Locate the cell with the specified text and output its (X, Y) center coordinate. 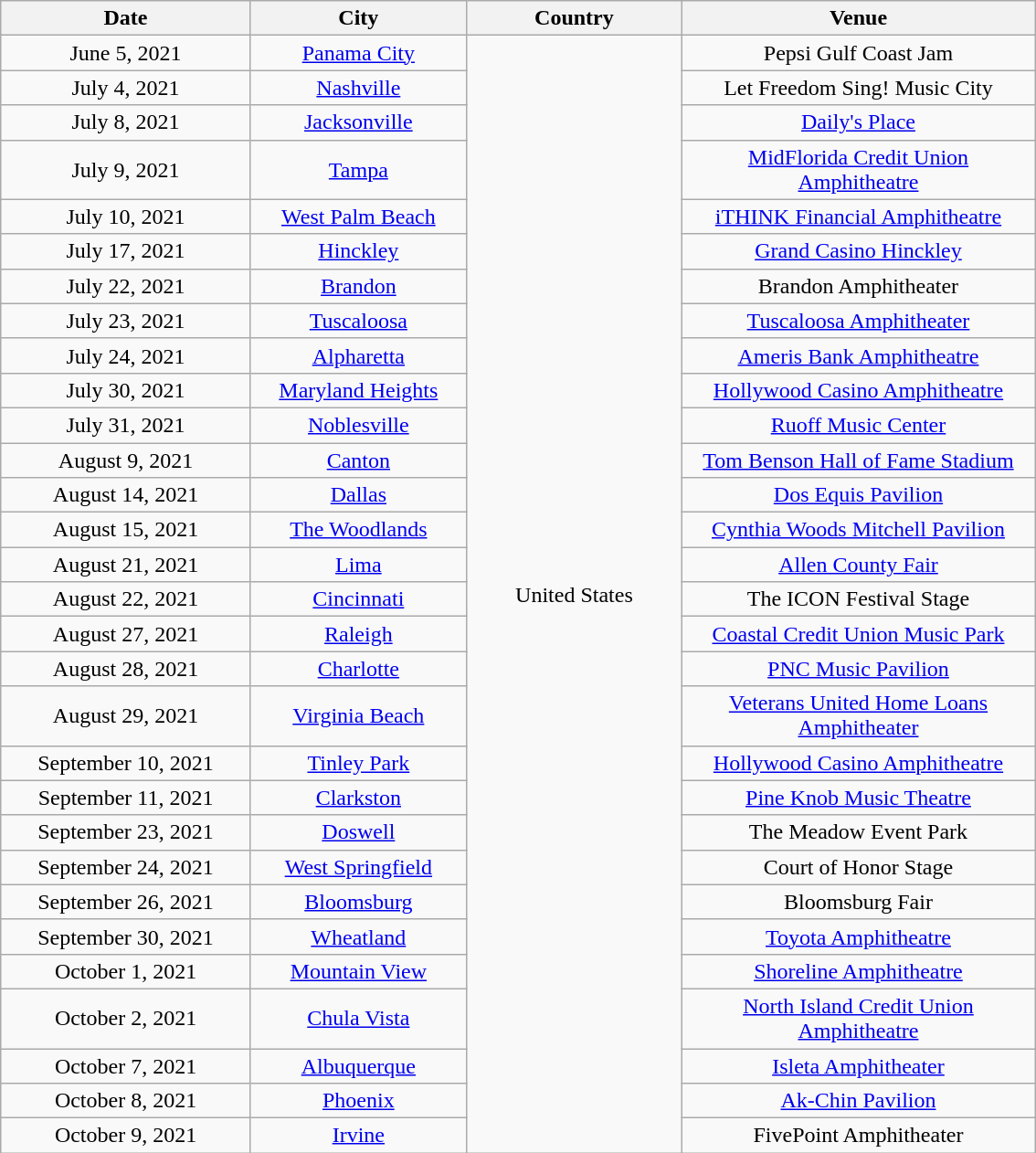
Ruoff Music Center (858, 425)
October 1, 2021 (126, 971)
Alpharetta (358, 355)
Pepsi Gulf Coast Jam (858, 53)
West Palm Beach (358, 217)
Wheatland (358, 936)
Brandon Amphitheater (858, 286)
Bloomsburg Fair (858, 902)
Charlotte (358, 669)
Pine Knob Music Theatre (858, 798)
August 22, 2021 (126, 599)
Phoenix (358, 1101)
Jacksonville (358, 122)
Court of Honor Stage (858, 867)
The Woodlands (358, 530)
Noblesville (358, 425)
MidFlorida Credit Union Amphitheatre (858, 170)
Bloomsburg (358, 902)
PNC Music Pavilion (858, 669)
Virginia Beach (358, 716)
July 30, 2021 (126, 390)
October 7, 2021 (126, 1066)
August 9, 2021 (126, 460)
North Island Credit Union Amphitheatre (858, 1018)
Venue (858, 18)
FivePoint Amphitheater (858, 1136)
June 5, 2021 (126, 53)
July 8, 2021 (126, 122)
Coastal Credit Union Music Park (858, 634)
Cincinnati (358, 599)
Ameris Bank Amphitheatre (858, 355)
Country (574, 18)
September 26, 2021 (126, 902)
October 2, 2021 (126, 1018)
July 4, 2021 (126, 88)
September 24, 2021 (126, 867)
September 10, 2021 (126, 763)
Maryland Heights (358, 390)
Albuquerque (358, 1066)
Doswell (358, 832)
July 23, 2021 (126, 321)
October 9, 2021 (126, 1136)
August 14, 2021 (126, 495)
Shoreline Amphitheatre (858, 971)
September 23, 2021 (126, 832)
Tuscaloosa Amphitheater (858, 321)
August 21, 2021 (126, 565)
August 15, 2021 (126, 530)
Lima (358, 565)
Toyota Amphitheatre (858, 936)
July 17, 2021 (126, 251)
Cynthia Woods Mitchell Pavilion (858, 530)
Hinckley (358, 251)
Allen County Fair (858, 565)
West Springfield (358, 867)
Tom Benson Hall of Fame Stadium (858, 460)
Mountain View (358, 971)
Let Freedom Sing! Music City (858, 88)
August 28, 2021 (126, 669)
Irvine (358, 1136)
Tuscaloosa (358, 321)
Dallas (358, 495)
Date (126, 18)
Ak-Chin Pavilion (858, 1101)
Grand Casino Hinckley (858, 251)
iTHINK Financial Amphitheatre (858, 217)
The ICON Festival Stage (858, 599)
August 29, 2021 (126, 716)
Veterans United Home Loans Amphitheater (858, 716)
September 30, 2021 (126, 936)
October 8, 2021 (126, 1101)
Tinley Park (358, 763)
July 24, 2021 (126, 355)
City (358, 18)
Dos Equis Pavilion (858, 495)
July 31, 2021 (126, 425)
United States (574, 594)
Isleta Amphitheater (858, 1066)
Chula Vista (358, 1018)
July 9, 2021 (126, 170)
July 10, 2021 (126, 217)
Tampa (358, 170)
Panama City (358, 53)
Daily's Place (858, 122)
Canton (358, 460)
Raleigh (358, 634)
Clarkston (358, 798)
The Meadow Event Park (858, 832)
July 22, 2021 (126, 286)
September 11, 2021 (126, 798)
Nashville (358, 88)
August 27, 2021 (126, 634)
Brandon (358, 286)
